Scan for the cell matching the given text and deliver its [X, Y] coordinate at center. 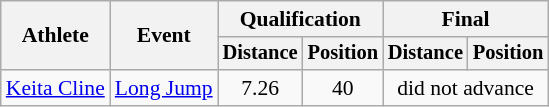
7.26 [260, 88]
40 [343, 88]
Keita Cline [56, 88]
Final [466, 19]
Event [164, 36]
Qualification [300, 19]
Long Jump [164, 88]
did not advance [466, 88]
Athlete [56, 36]
